Find where the given text appears and provide that cell's center as (X, Y) coordinate. 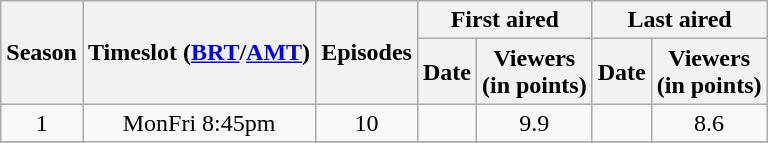
Season (42, 52)
First aired (504, 20)
Timeslot (BRT/AMT) (198, 52)
9.9 (534, 123)
Last aired (680, 20)
Episodes (367, 52)
MonFri 8:45pm (198, 123)
1 (42, 123)
10 (367, 123)
8.6 (709, 123)
